Provide the (x, y) coordinate of the cell's center where the given text is located.  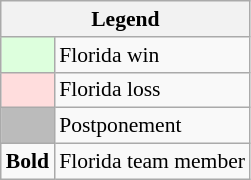
Postponement (152, 126)
Florida team member (152, 162)
Florida loss (152, 90)
Legend (126, 19)
Florida win (152, 55)
Bold (28, 162)
